From the cell containing the given text, extract its center point as (x, y) coordinate. 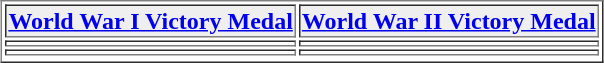
World War II Victory Medal (449, 20)
World War I Victory Medal (150, 20)
